Extract the (x, y) coordinate from the center of the cell holding the provided text.  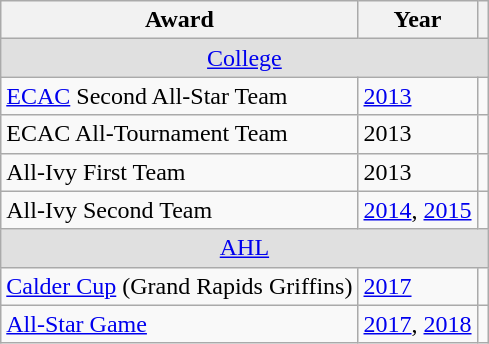
All-Star Game (180, 324)
2017 (418, 286)
All-Ivy First Team (180, 172)
Calder Cup (Grand Rapids Griffins) (180, 286)
College (244, 58)
Year (418, 20)
2014, 2015 (418, 210)
ECAC Second All-Star Team (180, 96)
All-Ivy Second Team (180, 210)
2017, 2018 (418, 324)
ECAC All-Tournament Team (180, 134)
AHL (244, 248)
Award (180, 20)
